From the cell containing the given text, extract its center point as [x, y] coordinate. 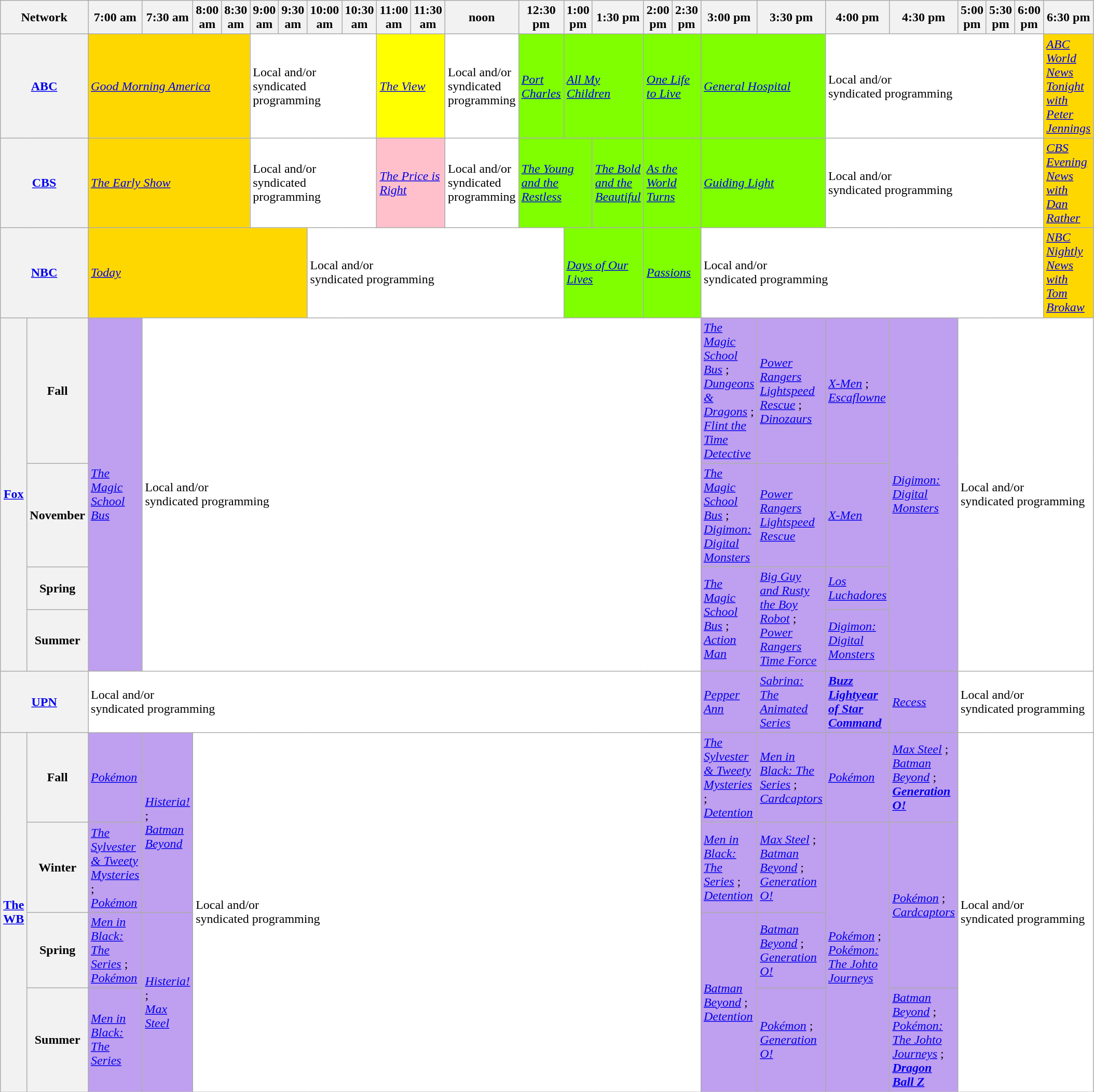
The WB [13, 912]
7:00 am [115, 18]
The Young and the Restless [555, 183]
November [58, 515]
As the World Turns [672, 183]
All My Children [604, 86]
Today [198, 273]
Buzz Lightyear of Star Command [857, 701]
Pokémon ;Pokémon: The Johto Journeys [857, 957]
Days of Our Lives [604, 273]
Sabrina: The Animated Series [791, 701]
Batman Beyond ;Pokémon: The Johto Journeys ;Dragon Ball Z [924, 1040]
Pokémon ;Cardcaptors [924, 905]
Winter [58, 867]
Good Morning America [169, 86]
CBS [45, 183]
ABC World News Tonight with Peter Jennings [1069, 86]
X-Men ;Escaflowne [857, 390]
CBS Evening News with Dan Rather [1069, 183]
Passions [672, 273]
5:30 pm [1001, 18]
3:00 pm [729, 18]
The Magic School Bus [115, 494]
NBC Nightly News with Tom Brokaw [1069, 273]
Big Guy and Rusty the Boy Robot ;Power Rangers Time Force [791, 619]
6:00 pm [1030, 18]
Histeria! ;Batman Beyond [168, 822]
Recess [924, 701]
Batman Beyond ;Detention [729, 1002]
10:30 am [359, 18]
X-Men [857, 515]
ABC [45, 86]
Guiding Light [763, 183]
8:30 am [236, 18]
The Magic School Bus ;Digimon: Digital Monsters [729, 515]
Fox [13, 494]
5:00 pm [972, 18]
2:00 pm [658, 18]
6:30 pm [1069, 18]
8:00 am [208, 18]
The Sylvester & Tweety Mysteries ;Pokémon [115, 867]
Men in Black: The Series ;Pokémon [115, 950]
Men in Black: The Series ;Detention [729, 867]
UPN [45, 701]
1:30 pm [618, 18]
noon [482, 18]
The Early Show [169, 183]
2:30 pm [686, 18]
Pepper Ann [729, 701]
Pokémon ;Generation O! [791, 1040]
Batman Beyond ;Generation O! [791, 950]
Port Charles [541, 86]
The Magic School Bus ;Dungeons & Dragons ;Flint the Time Detective [729, 390]
The Magic School Bus ;Action Man [729, 619]
12:30 pm [541, 18]
11:30 am [428, 18]
General Hospital [763, 86]
Power Rangers Lightspeed Rescue [791, 515]
Network [45, 18]
9:00 am [265, 18]
Men in Black: The Series ;Cardcaptors [791, 777]
3:30 pm [791, 18]
4:30 pm [924, 18]
9:30 am [293, 18]
4:00 pm [857, 18]
One Life to Live [672, 86]
The Sylvester & Tweety Mysteries ;Detention [729, 777]
Men in Black: The Series [115, 1040]
7:30 am [168, 18]
Los Luchadores [857, 588]
Power Rangers Lightspeed Rescue ;Dinozaurs [791, 390]
The View [411, 86]
The Bold and the Beautiful [618, 183]
Histeria! ;Max Steel [168, 1002]
1:00 pm [578, 18]
10:00 am [325, 18]
NBC [45, 273]
11:00 am [394, 18]
The Price is Right [411, 183]
